Detect which cell encompasses the target text, then output its [x, y] center coordinate. 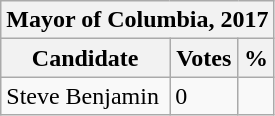
Votes [204, 58]
Candidate [86, 58]
Mayor of Columbia, 2017 [138, 20]
Steve Benjamin [86, 96]
% [256, 58]
0 [204, 96]
